Identify which cell holds the provided text, then report its [X, Y] central coordinate. 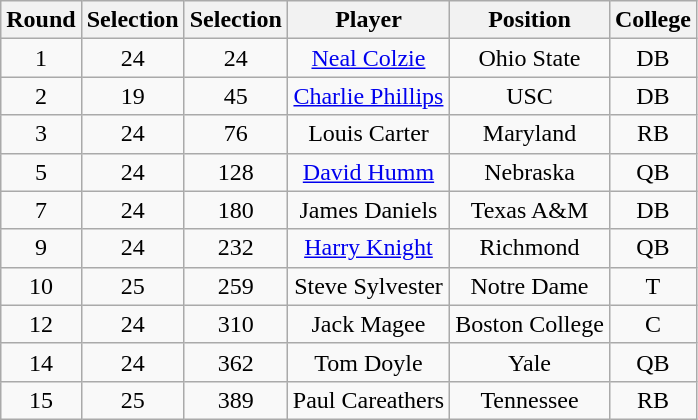
310 [236, 324]
Tom Doyle [368, 362]
180 [236, 210]
14 [41, 362]
Notre Dame [530, 286]
James Daniels [368, 210]
259 [236, 286]
7 [41, 210]
T [652, 286]
Position [530, 20]
5 [41, 172]
Yale [530, 362]
3 [41, 134]
10 [41, 286]
1 [41, 58]
389 [236, 400]
Richmond [530, 248]
Paul Careathers [368, 400]
Boston College [530, 324]
Steve Sylvester [368, 286]
9 [41, 248]
Neal Colzie [368, 58]
David Humm [368, 172]
128 [236, 172]
12 [41, 324]
19 [132, 96]
Texas A&M [530, 210]
Louis Carter [368, 134]
Player [368, 20]
Round [41, 20]
Ohio State [530, 58]
76 [236, 134]
USC [530, 96]
Maryland [530, 134]
15 [41, 400]
Charlie Phillips [368, 96]
C [652, 324]
Tennessee [530, 400]
College [652, 20]
232 [236, 248]
45 [236, 96]
2 [41, 96]
Harry Knight [368, 248]
362 [236, 362]
Jack Magee [368, 324]
Nebraska [530, 172]
